Pinpoint the cell where the given text exists, returning its [x, y] midpoint coordinate. 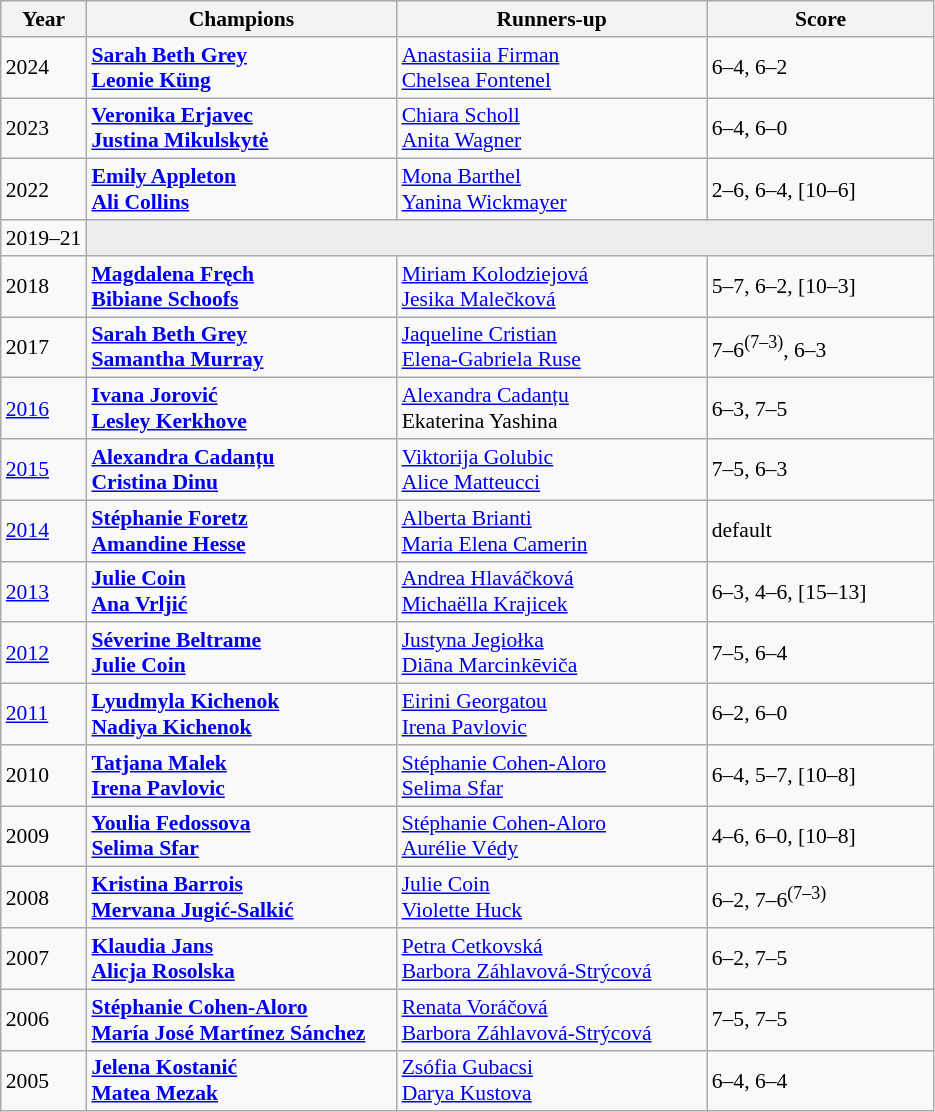
Petra Cetkovská Barbora Záhlavová-Strýcová [552, 958]
Year [44, 19]
Stéphanie Cohen-Aloro María José Martínez Sánchez [241, 1020]
2016 [44, 408]
Tatjana Malek Irena Pavlovic [241, 776]
Chiara Scholl Anita Wagner [552, 128]
Runners-up [552, 19]
6–4, 6–0 [821, 128]
default [821, 530]
7–6(7–3), 6–3 [821, 348]
Andrea Hlaváčková Michaëlla Krajicek [552, 592]
Magdalena Fręch Bibiane Schoofs [241, 286]
Kristina Barrois Mervana Jugić-Salkić [241, 898]
Julie Coin Violette Huck [552, 898]
Julie Coin Ana Vrljić [241, 592]
Viktorija Golubic Alice Matteucci [552, 470]
2006 [44, 1020]
2–6, 6–4, [10–6] [821, 190]
6–2, 6–0 [821, 714]
Sarah Beth Grey Leonie Küng [241, 68]
Stéphanie Foretz Amandine Hesse [241, 530]
2005 [44, 1080]
6–4, 6–2 [821, 68]
Miriam Kolodziejová Jesika Malečková [552, 286]
2012 [44, 654]
7–5, 7–5 [821, 1020]
Stéphanie Cohen-Aloro Aurélie Védy [552, 836]
2017 [44, 348]
6–2, 7–5 [821, 958]
Jelena Kostanić Matea Mezak [241, 1080]
6–2, 7–6(7–3) [821, 898]
6–3, 7–5 [821, 408]
2018 [44, 286]
2013 [44, 592]
7–5, 6–4 [821, 654]
2014 [44, 530]
Alberta Brianti Maria Elena Camerin [552, 530]
Anastasiia Firman Chelsea Fontenel [552, 68]
Klaudia Jans Alicja Rosolska [241, 958]
Séverine Beltrame Julie Coin [241, 654]
Zsófia Gubacsi Darya Kustova [552, 1080]
Mona Barthel Yanina Wickmayer [552, 190]
7–5, 6–3 [821, 470]
2019–21 [44, 238]
2008 [44, 898]
Jaqueline Cristian Elena-Gabriela Ruse [552, 348]
Renata Voráčová Barbora Záhlavová-Strýcová [552, 1020]
Sarah Beth Grey Samantha Murray [241, 348]
4–6, 6–0, [10–8] [821, 836]
2023 [44, 128]
2009 [44, 836]
2010 [44, 776]
2011 [44, 714]
2022 [44, 190]
6–4, 6–4 [821, 1080]
Youlia Fedossova Selima Sfar [241, 836]
Justyna Jegiołka Diāna Marcinkēviča [552, 654]
6–3, 4–6, [15–13] [821, 592]
Stéphanie Cohen-Aloro Selima Sfar [552, 776]
Alexandra Cadanțu Ekaterina Yashina [552, 408]
Alexandra Cadanțu Cristina Dinu [241, 470]
2015 [44, 470]
Lyudmyla Kichenok Nadiya Kichenok [241, 714]
6–4, 5–7, [10–8] [821, 776]
Score [821, 19]
Emily Appleton Ali Collins [241, 190]
Veronika Erjavec Justina Mikulskytė [241, 128]
2007 [44, 958]
Champions [241, 19]
Ivana Jorović Lesley Kerkhove [241, 408]
Eirini Georgatou Irena Pavlovic [552, 714]
2024 [44, 68]
5–7, 6–2, [10–3] [821, 286]
